Extract the (x, y) coordinate from the center of the cell holding the provided text.  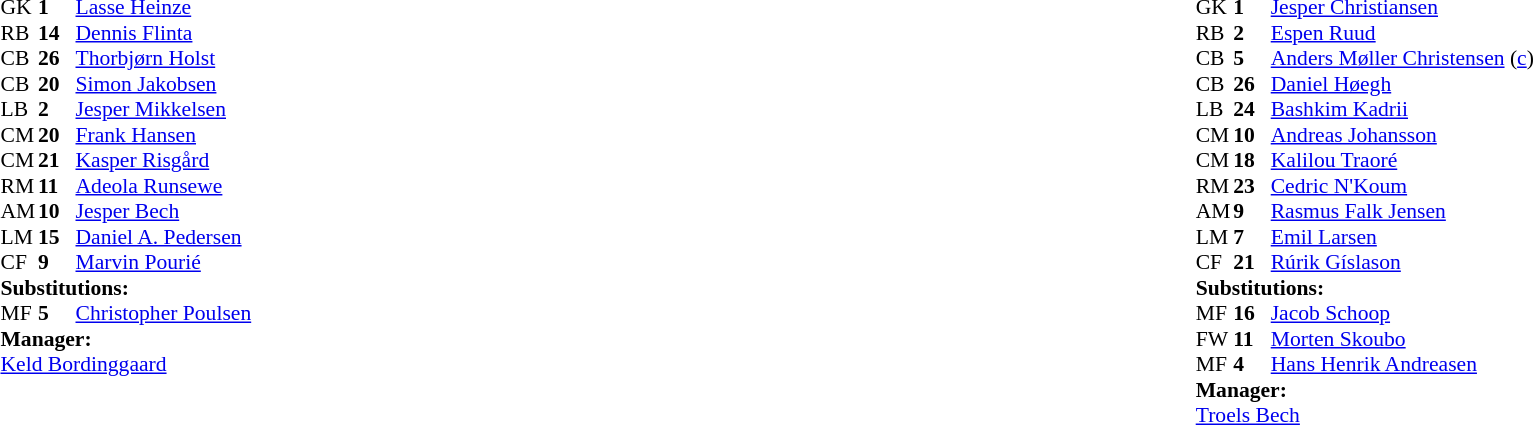
Christopher Poulsen (164, 313)
7 (1252, 237)
Marvin Pourié (164, 263)
Manager: (126, 339)
Keld Bordinggaard (126, 365)
4 (1252, 365)
23 (1252, 186)
16 (1252, 313)
24 (1252, 109)
14 (57, 33)
Jesper Mikkelsen (164, 109)
Thorbjørn Holst (164, 59)
Kasper Risgård (164, 161)
Jesper Bech (164, 211)
Substitutions: (126, 288)
Simon Jakobsen (164, 84)
15 (57, 237)
18 (1252, 161)
FW (1215, 339)
Dennis Flinta (164, 33)
Adeola Runsewe (164, 186)
Frank Hansen (164, 135)
Daniel A. Pedersen (164, 237)
